Output the [X, Y] coordinate of the center of the cell containing the given text.  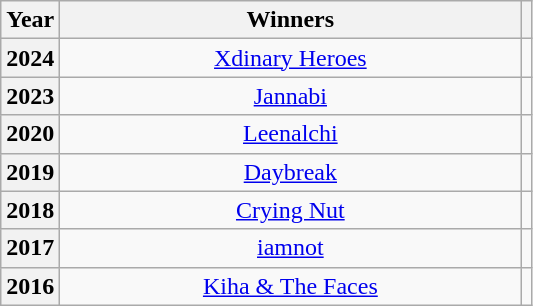
2018 [30, 210]
2019 [30, 172]
Daybreak [290, 172]
2023 [30, 96]
Jannabi [290, 96]
2016 [30, 286]
Winners [290, 20]
2020 [30, 134]
Crying Nut [290, 210]
2024 [30, 58]
2017 [30, 248]
Kiha & The Faces [290, 286]
Year [30, 20]
Xdinary Heroes [290, 58]
iamnot [290, 248]
Leenalchi [290, 134]
